From the cell containing the given text, extract its center point as [X, Y] coordinate. 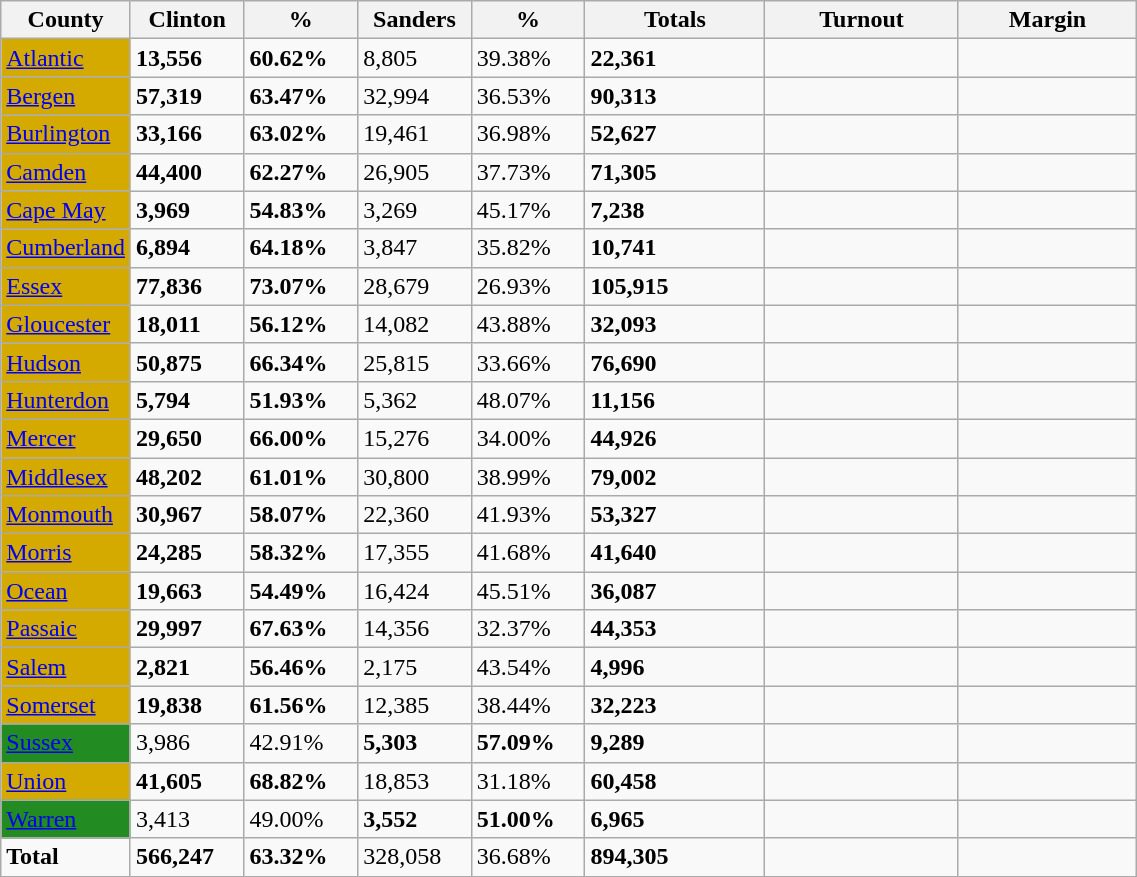
3,986 [187, 743]
61.56% [301, 705]
Passaic [66, 629]
62.27% [301, 172]
36.68% [528, 857]
49.00% [301, 819]
56.12% [301, 324]
28,679 [415, 286]
24,285 [187, 553]
15,276 [415, 438]
36.53% [528, 96]
Cumberland [66, 248]
328,058 [415, 857]
36,087 [675, 591]
37.73% [528, 172]
Monmouth [66, 515]
48.07% [528, 400]
60,458 [675, 781]
42.91% [301, 743]
Sussex [66, 743]
36.98% [528, 134]
73.07% [301, 286]
19,838 [187, 705]
18,011 [187, 324]
19,461 [415, 134]
10,741 [675, 248]
67.63% [301, 629]
31.18% [528, 781]
Sanders [415, 20]
Mercer [66, 438]
60.62% [301, 58]
29,997 [187, 629]
43.88% [528, 324]
2,821 [187, 667]
90,313 [675, 96]
41,640 [675, 553]
Clinton [187, 20]
51.93% [301, 400]
3,847 [415, 248]
32,994 [415, 96]
14,082 [415, 324]
54.83% [301, 210]
16,424 [415, 591]
Somerset [66, 705]
County [66, 20]
Burlington [66, 134]
11,156 [675, 400]
58.32% [301, 553]
3,969 [187, 210]
Gloucester [66, 324]
29,650 [187, 438]
Cape May [66, 210]
52,627 [675, 134]
6,965 [675, 819]
63.47% [301, 96]
30,800 [415, 477]
Atlantic [66, 58]
64.18% [301, 248]
Camden [66, 172]
77,836 [187, 286]
33,166 [187, 134]
45.51% [528, 591]
Bergen [66, 96]
Hunterdon [66, 400]
61.01% [301, 477]
57,319 [187, 96]
Salem [66, 667]
63.02% [301, 134]
3,269 [415, 210]
32,093 [675, 324]
4,996 [675, 667]
48,202 [187, 477]
5,362 [415, 400]
14,356 [415, 629]
41.68% [528, 553]
58.07% [301, 515]
26,905 [415, 172]
Total [66, 857]
51.00% [528, 819]
50,875 [187, 362]
56.46% [301, 667]
54.49% [301, 591]
5,303 [415, 743]
9,289 [675, 743]
34.00% [528, 438]
3,413 [187, 819]
5,794 [187, 400]
22,361 [675, 58]
2,175 [415, 667]
41.93% [528, 515]
Essex [66, 286]
18,853 [415, 781]
76,690 [675, 362]
44,353 [675, 629]
43.54% [528, 667]
44,400 [187, 172]
71,305 [675, 172]
38.44% [528, 705]
12,385 [415, 705]
Hudson [66, 362]
66.34% [301, 362]
35.82% [528, 248]
Morris [66, 553]
894,305 [675, 857]
8,805 [415, 58]
3,552 [415, 819]
Margin [1048, 20]
57.09% [528, 743]
38.99% [528, 477]
79,002 [675, 477]
26.93% [528, 286]
22,360 [415, 515]
Ocean [66, 591]
63.32% [301, 857]
19,663 [187, 591]
41,605 [187, 781]
566,247 [187, 857]
45.17% [528, 210]
Turnout [862, 20]
6,894 [187, 248]
Totals [675, 20]
68.82% [301, 781]
53,327 [675, 515]
32,223 [675, 705]
33.66% [528, 362]
39.38% [528, 58]
66.00% [301, 438]
Middlesex [66, 477]
13,556 [187, 58]
30,967 [187, 515]
Warren [66, 819]
17,355 [415, 553]
Union [66, 781]
105,915 [675, 286]
44,926 [675, 438]
25,815 [415, 362]
7,238 [675, 210]
32.37% [528, 629]
